Detect which cell encompasses the target text, then output its [x, y] center coordinate. 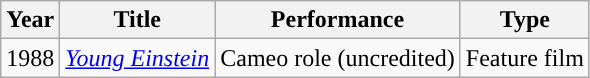
Performance [338, 20]
1988 [30, 58]
Title [138, 20]
Year [30, 20]
Type [524, 20]
Young Einstein [138, 58]
Feature film [524, 58]
Cameo role (uncredited) [338, 58]
